Extract the [x, y] coordinate from the center of the cell holding the provided text.  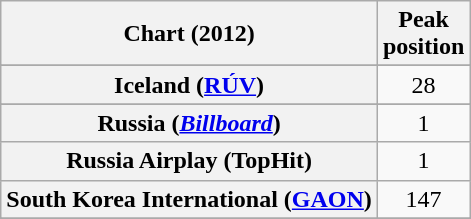
Iceland (RÚV) [190, 85]
Chart (2012) [190, 34]
South Korea International (GAON) [190, 199]
Peakposition [423, 34]
147 [423, 199]
Russia Airplay (TopHit) [190, 161]
28 [423, 85]
Russia (Billboard) [190, 123]
